Pinpoint the cell where the given text exists, returning its (x, y) midpoint coordinate. 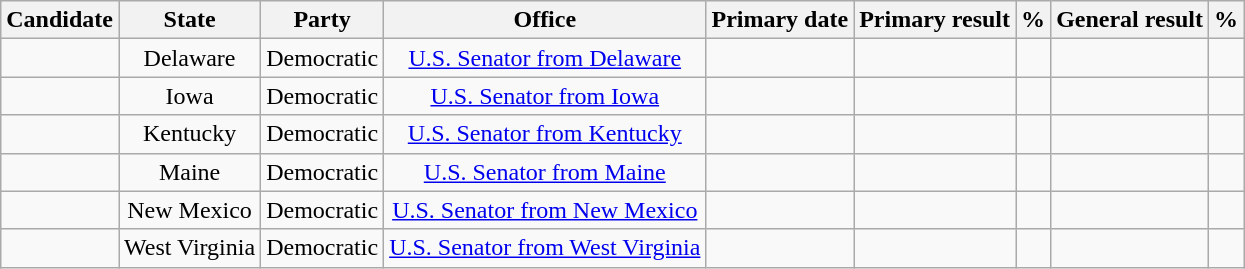
U.S. Senator from Iowa (545, 96)
Primary date (780, 20)
Delaware (189, 58)
Maine (189, 172)
Kentucky (189, 134)
Primary result (935, 20)
U.S. Senator from Delaware (545, 58)
West Virginia (189, 248)
U.S. Senator from West Virginia (545, 248)
Party (322, 20)
U.S. Senator from Kentucky (545, 134)
U.S. Senator from Maine (545, 172)
U.S. Senator from New Mexico (545, 210)
Iowa (189, 96)
Candidate (60, 20)
State (189, 20)
Office (545, 20)
General result (1130, 20)
New Mexico (189, 210)
